Provide the [x, y] coordinate of the cell's center where the given text is located.  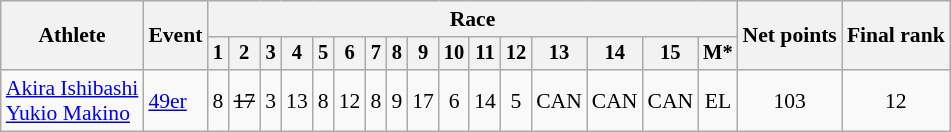
Race [472, 19]
49er [175, 100]
Event [175, 36]
2 [244, 54]
M* [718, 54]
EL [718, 100]
Athlete [72, 36]
Final rank [896, 36]
1 [218, 54]
7 [376, 54]
Net points [790, 36]
11 [485, 54]
15 [671, 54]
10 [454, 54]
4 [297, 54]
Akira IshibashiYukio Makino [72, 100]
103 [790, 100]
